Return (X, Y) of the center of cell containing provided text 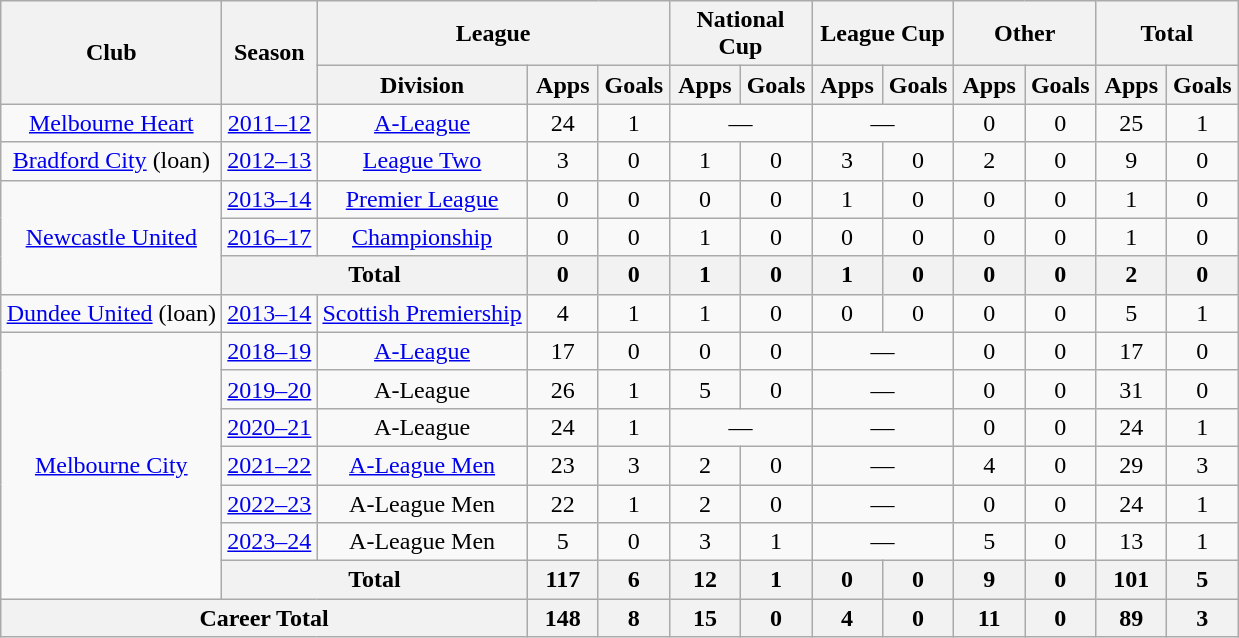
11 (990, 618)
Newcastle United (112, 237)
6 (634, 580)
117 (562, 580)
2023–24 (270, 542)
Other (1025, 34)
Melbourne City (112, 465)
National Cup (740, 34)
2011–12 (270, 123)
89 (1132, 618)
League Two (422, 161)
Club (112, 52)
Premier League (422, 199)
23 (562, 465)
2012–13 (270, 161)
Championship (422, 237)
Season (270, 52)
29 (1132, 465)
2018–19 (270, 351)
8 (634, 618)
26 (562, 389)
League Cup (883, 34)
Career Total (264, 618)
15 (704, 618)
2016–17 (270, 237)
Melbourne Heart (112, 123)
Division (422, 85)
101 (1132, 580)
Dundee United (loan) (112, 313)
25 (1132, 123)
22 (562, 503)
Scottish Premiership (422, 313)
Bradford City (loan) (112, 161)
13 (1132, 542)
12 (704, 580)
2019–20 (270, 389)
31 (1132, 389)
2020–21 (270, 427)
2021–22 (270, 465)
League (494, 34)
148 (562, 618)
2022–23 (270, 503)
